Output the (X, Y) coordinate of the center of the cell containing the given text.  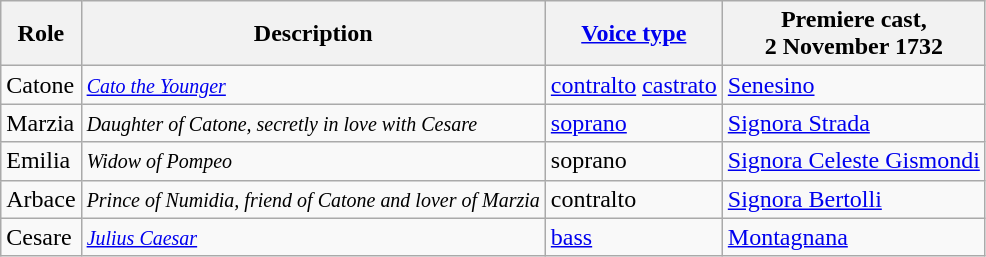
Senesino (854, 85)
Emilia (41, 161)
Catone (41, 85)
Role (41, 34)
Premiere cast,2 November 1732 (854, 34)
Arbace (41, 199)
Description (313, 34)
Marzia (41, 123)
bass (634, 237)
Signora Strada (854, 123)
contralto (634, 199)
Prince of Numidia, friend of Catone and lover of Marzia (313, 199)
Signora Celeste Gismondi (854, 161)
Julius Caesar (313, 237)
Cato the Younger (313, 85)
Widow of Pompeo (313, 161)
Daughter of Catone, secretly in love with Cesare (313, 123)
Voice type (634, 34)
Cesare (41, 237)
Montagnana (854, 237)
Signora Bertolli (854, 199)
contralto castrato (634, 85)
